Locate the cell with the specified text and output its [x, y] center coordinate. 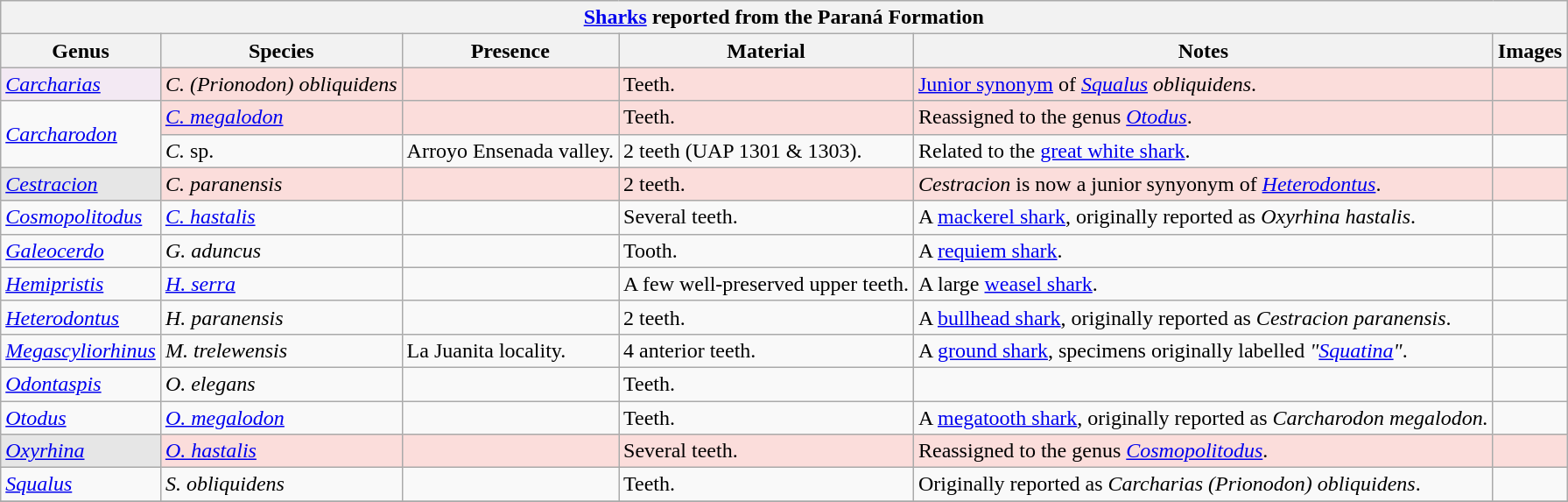
A requiem shark. [1203, 251]
Reassigned to the genus Otodus. [1203, 117]
H. serra [281, 284]
C. (Prionodon) obliquidens [281, 84]
O. elegans [281, 384]
H. paranensis [281, 317]
O. megalodon [281, 418]
Otodus [81, 418]
O. hastalis [281, 451]
Cestracion is now a junior synyonym of Heterodontus. [1203, 184]
Genus [81, 51]
2 teeth (UAP 1301 & 1303). [765, 151]
A few well-preserved upper teeth. [765, 284]
Hemipristis [81, 284]
Squalus [81, 484]
Material [765, 51]
C. sp. [281, 151]
Originally reported as Carcharias (Prionodon) obliquidens. [1203, 484]
M. trelewensis [281, 350]
C. megalodon [281, 117]
A ground shark, specimens originally labelled "Squatina". [1203, 350]
G. aduncus [281, 251]
Heterodontus [81, 317]
Oxyrhina [81, 451]
Related to the great white shark. [1203, 151]
C. paranensis [281, 184]
A mackerel shark, originally reported as Oxyrhina hastalis. [1203, 217]
A large weasel shark. [1203, 284]
Species [281, 51]
La Juanita locality. [510, 350]
Notes [1203, 51]
Carcharias [81, 84]
Cosmopolitodus [81, 217]
S. obliquidens [281, 484]
Carcharodon [81, 134]
Cestracion [81, 184]
Arroyo Ensenada valley. [510, 151]
Odontaspis [81, 384]
Galeocerdo [81, 251]
Images [1529, 51]
Tooth. [765, 251]
4 anterior teeth. [765, 350]
Reassigned to the genus Cosmopolitodus. [1203, 451]
C. hastalis [281, 217]
Sharks reported from the Paraná Formation [784, 18]
A bullhead shark, originally reported as Cestracion paranensis. [1203, 317]
Presence [510, 51]
Megascyliorhinus [81, 350]
A megatooth shark, originally reported as Carcharodon megalodon. [1203, 418]
Junior synonym of Squalus obliquidens. [1203, 84]
